Scan for the cell matching the given text and deliver its [x, y] coordinate at center. 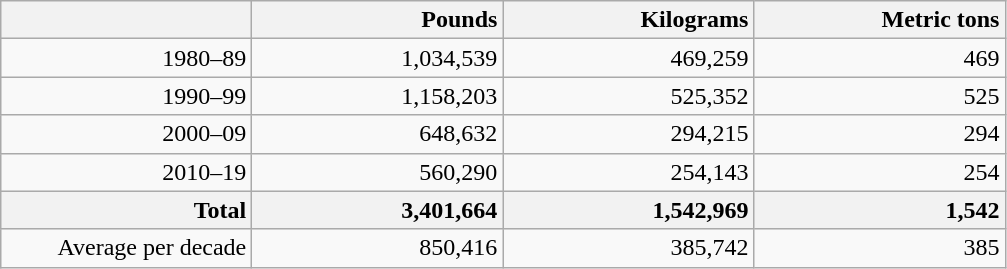
1,034,539 [378, 58]
3,401,664 [378, 210]
254,143 [628, 172]
Metric tons [880, 20]
850,416 [378, 248]
Average per decade [126, 248]
1,542 [880, 210]
560,290 [378, 172]
1,158,203 [378, 96]
Pounds [378, 20]
1,542,969 [628, 210]
2000–09 [126, 134]
469 [880, 58]
1990–99 [126, 96]
648,632 [378, 134]
Total [126, 210]
294 [880, 134]
385,742 [628, 248]
469,259 [628, 58]
Kilograms [628, 20]
2010–19 [126, 172]
385 [880, 248]
525,352 [628, 96]
1980–89 [126, 58]
525 [880, 96]
254 [880, 172]
294,215 [628, 134]
